Provide the (x, y) coordinate of the cell's center where the given text is located.  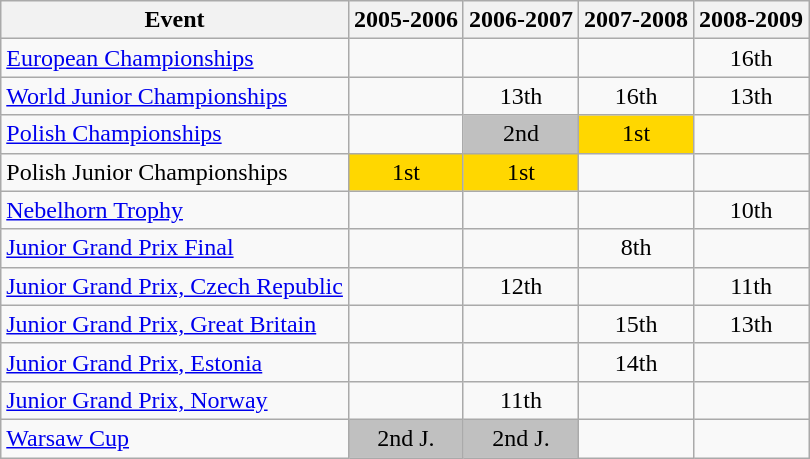
2006-2007 (520, 20)
World Junior Championships (175, 96)
15th (636, 324)
2nd (520, 134)
Junior Grand Prix, Estonia (175, 362)
2008-2009 (752, 20)
Polish Junior Championships (175, 172)
Junior Grand Prix, Great Britain (175, 324)
Nebelhorn Trophy (175, 210)
14th (636, 362)
2007-2008 (636, 20)
Junior Grand Prix, Czech Republic (175, 286)
Event (175, 20)
Junior Grand Prix, Norway (175, 400)
2005-2006 (406, 20)
8th (636, 248)
12th (520, 286)
Warsaw Cup (175, 438)
European Championships (175, 58)
Polish Championships (175, 134)
Junior Grand Prix Final (175, 248)
10th (752, 210)
